For the text-containing cell, return its midpoint in (X, Y) coordinate format. 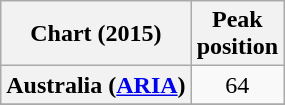
Peakposition (237, 34)
Chart (2015) (96, 34)
Australia (ARIA) (96, 85)
64 (237, 85)
